Extract the (x, y) coordinate from the center of the cell holding the provided text.  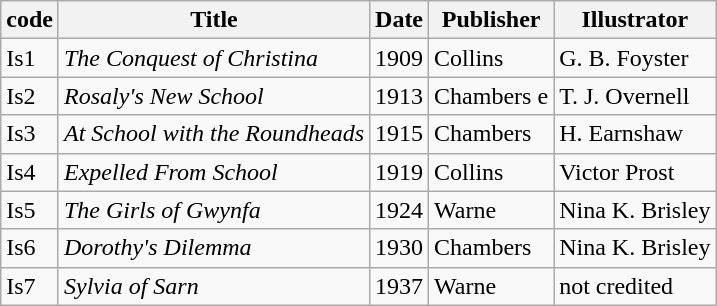
1924 (400, 210)
1913 (400, 96)
H. Earnshaw (635, 134)
Is6 (30, 248)
Chambers e (492, 96)
1915 (400, 134)
Is2 (30, 96)
1937 (400, 286)
Is1 (30, 58)
Victor Prost (635, 172)
Expelled From School (214, 172)
The Girls of Gwynfa (214, 210)
Is5 (30, 210)
Sylvia of Sarn (214, 286)
Is4 (30, 172)
1930 (400, 248)
G. B. Foyster (635, 58)
Is3 (30, 134)
Is7 (30, 286)
Date (400, 20)
Publisher (492, 20)
1919 (400, 172)
1909 (400, 58)
T. J. Overnell (635, 96)
Illustrator (635, 20)
Title (214, 20)
The Conquest of Christina (214, 58)
code (30, 20)
Rosaly's New School (214, 96)
At School with the Roundheads (214, 134)
not credited (635, 286)
Dorothy's Dilemma (214, 248)
